Scan for the cell matching the given text and deliver its (X, Y) coordinate at center. 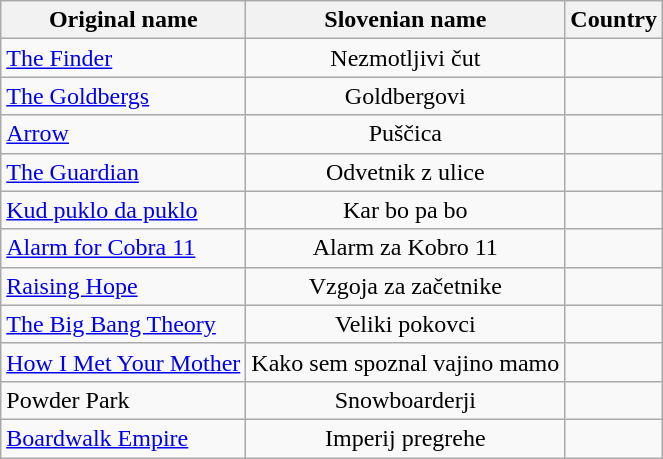
Kako sem spoznal vajino mamo (406, 362)
Original name (124, 20)
Nezmotljivi čut (406, 58)
Country (614, 20)
Boardwalk Empire (124, 438)
Odvetnik z ulice (406, 172)
Arrow (124, 134)
The Finder (124, 58)
How I Met Your Mother (124, 362)
The Guardian (124, 172)
The Big Bang Theory (124, 324)
Slovenian name (406, 20)
Goldbergovi (406, 96)
The Goldbergs (124, 96)
Alarm za Kobro 11 (406, 248)
Snowboarderji (406, 400)
Alarm for Cobra 11 (124, 248)
Puščica (406, 134)
Raising Hope (124, 286)
Kud puklo da puklo (124, 210)
Powder Park (124, 400)
Vzgoja za začetnike (406, 286)
Veliki pokovci (406, 324)
Imperij pregrehe (406, 438)
Kar bo pa bo (406, 210)
